Output the [x, y] coordinate of the center of the cell containing the given text.  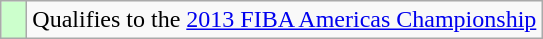
Qualifies to the 2013 FIBA Americas Championship [284, 20]
